Extract the [X, Y] coordinate from the center of the cell holding the provided text.  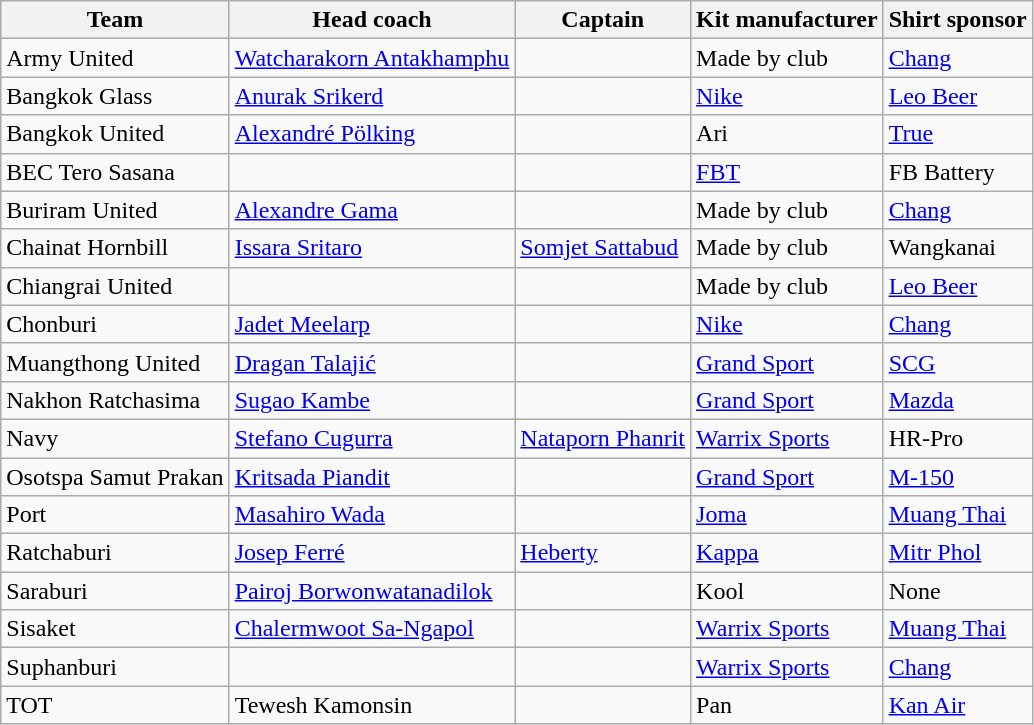
Team [115, 20]
Nakhon Ratchasima [115, 400]
Bangkok Glass [115, 96]
Mitr Phol [958, 553]
Shirt sponsor [958, 20]
Tewesh Kamonsin [372, 705]
Somjet Sattabud [603, 248]
HR-Pro [958, 438]
Navy [115, 438]
True [958, 134]
Port [115, 515]
Joma [788, 515]
Issara Sritaro [372, 248]
Masahiro Wada [372, 515]
Kool [788, 591]
FBT [788, 172]
Chainat Hornbill [115, 248]
Kit manufacturer [788, 20]
Jadet Meelarp [372, 324]
Captain [603, 20]
Osotspa Samut Prakan [115, 477]
TOT [115, 705]
Dragan Talajić [372, 362]
Chonburi [115, 324]
Buriram United [115, 210]
Anurak Srikerd [372, 96]
Stefano Cugurra [372, 438]
Josep Ferré [372, 553]
Pan [788, 705]
Suphanburi [115, 667]
Alexandré Pölking [372, 134]
Kritsada Piandit [372, 477]
Watcharakorn Antakhamphu [372, 58]
Kan Air [958, 705]
FB Battery [958, 172]
Wangkanai [958, 248]
Saraburi [115, 591]
Mazda [958, 400]
Heberty [603, 553]
Ari [788, 134]
Alexandre Gama [372, 210]
Pairoj Borwonwatanadilok [372, 591]
SCG [958, 362]
Ratchaburi [115, 553]
BEC Tero Sasana [115, 172]
M-150 [958, 477]
Bangkok United [115, 134]
Nataporn Phanrit [603, 438]
None [958, 591]
Chalermwoot Sa-Ngapol [372, 629]
Chiangrai United [115, 286]
Kappa [788, 553]
Muangthong United [115, 362]
Head coach [372, 20]
Sisaket [115, 629]
Army United [115, 58]
Sugao Kambe [372, 400]
